Locate the cell with the specified text and output its (x, y) center coordinate. 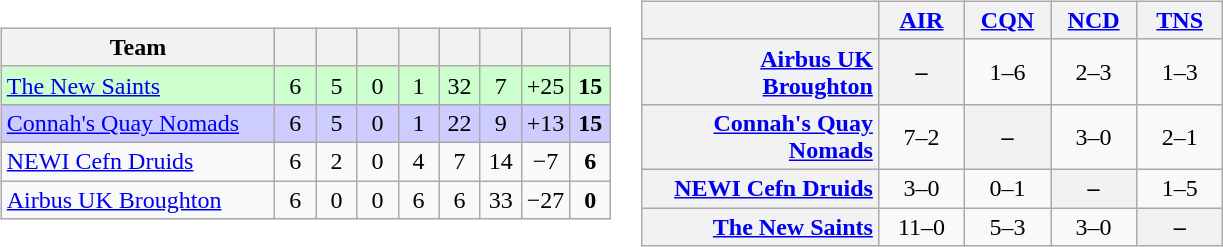
−27 (546, 199)
33 (500, 199)
NCD (1094, 20)
+13 (546, 123)
Team (138, 47)
+25 (546, 85)
0–1 (1007, 188)
9 (500, 123)
2–1 (1180, 136)
AIR (921, 20)
4 (418, 161)
1–3 (1180, 72)
2–3 (1094, 72)
2 (336, 161)
CQN (1007, 20)
1–5 (1180, 188)
TNS (1180, 20)
32 (460, 85)
14 (500, 161)
1–6 (1007, 72)
11–0 (921, 227)
5–3 (1007, 227)
−7 (546, 161)
22 (460, 123)
7–2 (921, 136)
